Return the [x, y] coordinate for the center point of the cell that contains the specified text.  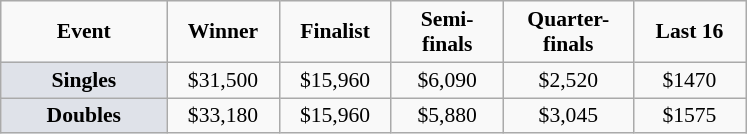
$3,045 [568, 116]
Singles [84, 80]
Semi-finals [447, 32]
$5,880 [447, 116]
Quarter-finals [568, 32]
$33,180 [223, 116]
Event [84, 32]
$6,090 [447, 80]
$31,500 [223, 80]
Doubles [84, 116]
$1470 [689, 80]
$2,520 [568, 80]
Last 16 [689, 32]
$1575 [689, 116]
Winner [223, 32]
Finalist [335, 32]
